For the text-containing cell, return its midpoint in (X, Y) coordinate format. 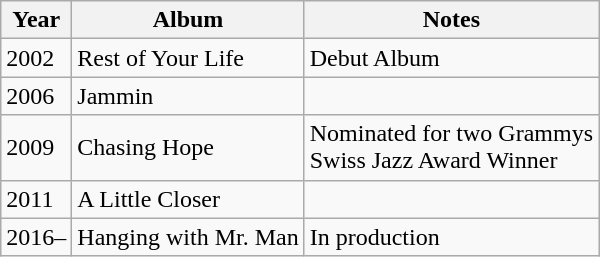
2016– (36, 237)
Chasing Hope (188, 148)
Jammin (188, 96)
Rest of Your Life (188, 58)
In production (451, 237)
Notes (451, 20)
A Little Closer (188, 199)
Nominated for two GrammysSwiss Jazz Award Winner (451, 148)
2006 (36, 96)
Hanging with Mr. Man (188, 237)
Year (36, 20)
2011 (36, 199)
Album (188, 20)
2002 (36, 58)
Debut Album (451, 58)
2009 (36, 148)
